Find where the given text appears and provide that cell's center as [x, y] coordinate. 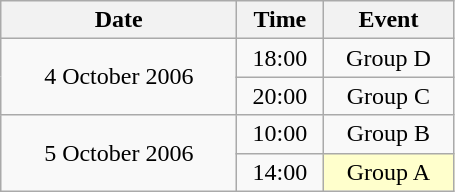
Group C [388, 96]
4 October 2006 [119, 77]
Date [119, 20]
Group B [388, 134]
20:00 [280, 96]
Group D [388, 58]
18:00 [280, 58]
Group A [388, 172]
10:00 [280, 134]
5 October 2006 [119, 153]
14:00 [280, 172]
Event [388, 20]
Time [280, 20]
